Locate the cell with the specified text and output its (X, Y) center coordinate. 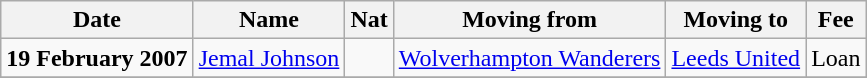
19 February 2007 (97, 58)
Moving to (736, 20)
Moving from (530, 20)
Jemal Johnson (269, 58)
Fee (836, 20)
Wolverhampton Wanderers (530, 58)
Name (269, 20)
Nat (369, 20)
Leeds United (736, 58)
Loan (836, 58)
Date (97, 20)
